Search for the cell housing the specified text and yield its [X, Y] center coordinate. 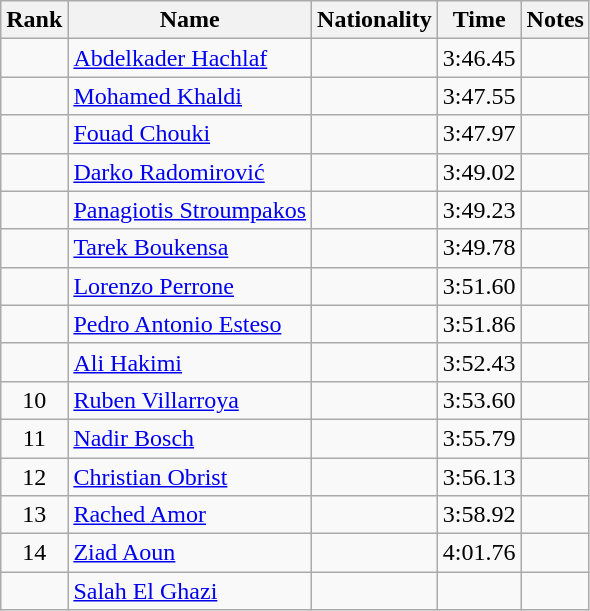
Salah El Ghazi [190, 591]
Ziad Aoun [190, 553]
Pedro Antonio Esteso [190, 324]
Christian Obrist [190, 477]
13 [34, 515]
Time [479, 20]
3:49.02 [479, 172]
Rank [34, 20]
Mohamed Khaldi [190, 96]
Lorenzo Perrone [190, 286]
11 [34, 438]
3:52.43 [479, 362]
Name [190, 20]
3:51.86 [479, 324]
Abdelkader Hachlaf [190, 58]
Nationality [375, 20]
3:55.79 [479, 438]
Ruben Villarroya [190, 400]
Notes [555, 20]
Nadir Bosch [190, 438]
Rached Amor [190, 515]
3:49.23 [479, 210]
3:46.45 [479, 58]
4:01.76 [479, 553]
3:58.92 [479, 515]
Ali Hakimi [190, 362]
3:49.78 [479, 248]
10 [34, 400]
Panagiotis Stroumpakos [190, 210]
12 [34, 477]
Darko Radomirović [190, 172]
Fouad Chouki [190, 134]
3:47.55 [479, 96]
14 [34, 553]
3:53.60 [479, 400]
Tarek Boukensa [190, 248]
3:47.97 [479, 134]
3:51.60 [479, 286]
3:56.13 [479, 477]
